For the text-containing cell, return its midpoint in (X, Y) coordinate format. 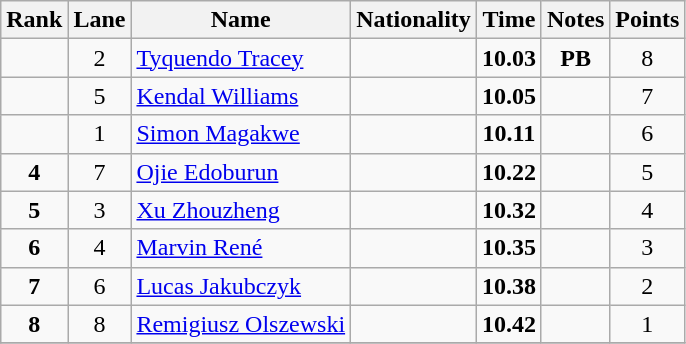
Kendal Williams (241, 96)
PB (575, 58)
10.03 (508, 58)
Name (241, 20)
Ojie Edoburun (241, 172)
Simon Magakwe (241, 134)
10.42 (508, 324)
10.38 (508, 286)
10.05 (508, 96)
Rank (34, 20)
Lane (100, 20)
Points (648, 20)
Lucas Jakubczyk (241, 286)
10.11 (508, 134)
Nationality (414, 20)
10.32 (508, 210)
Time (508, 20)
10.35 (508, 248)
Tyquendo Tracey (241, 58)
Remigiusz Olszewski (241, 324)
Xu Zhouzheng (241, 210)
Notes (575, 20)
Marvin René (241, 248)
10.22 (508, 172)
